Search for the cell housing the specified text and yield its (X, Y) center coordinate. 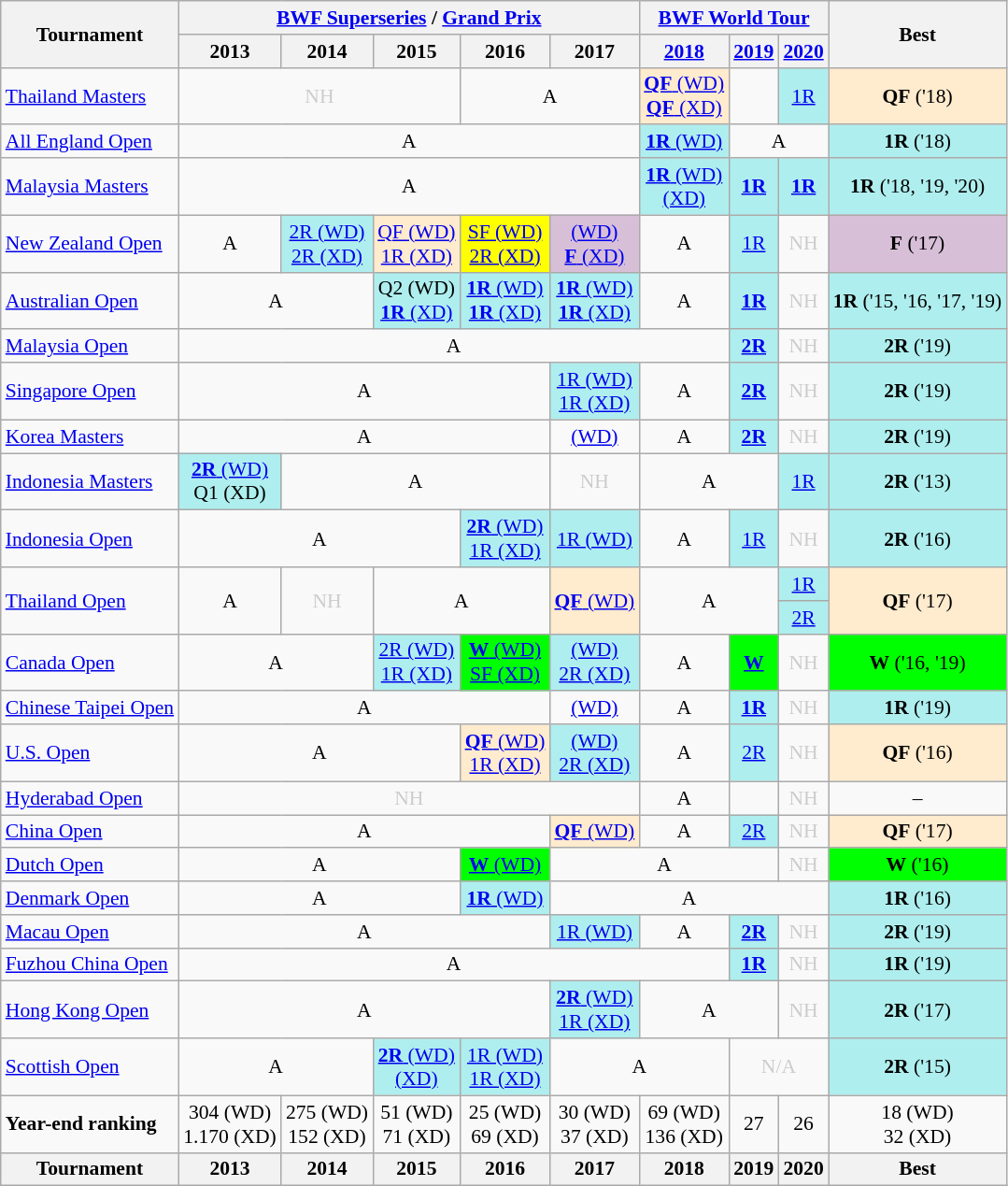
69 (WD)136 (XD) (684, 1123)
New Zealand Open (90, 243)
1R ('16) (917, 898)
Hyderabad Open (90, 798)
W (753, 662)
25 (WD)69 (XD) (505, 1123)
Canada Open (90, 662)
Hong Kong Open (90, 1009)
– (917, 798)
Q2 (WD)1R (XD) (417, 301)
Indonesia Open (90, 538)
Denmark Open (90, 898)
F ('17) (917, 243)
Korea Masters (90, 436)
2R ('17) (917, 1009)
Thailand Open (90, 600)
26 (803, 1123)
51 (WD)71 (XD) (417, 1123)
Scottish Open (90, 1067)
U.S. Open (90, 753)
1R ('18) (917, 142)
Macau Open (90, 932)
QF (WD)QF (XD) (684, 95)
W (WD)SF (XD) (505, 662)
2R (WD)2R (XD) (327, 243)
30 (WD)37 (XD) (594, 1123)
Indonesia Masters (90, 482)
Singapore Open (90, 391)
Malaysia Open (90, 347)
QF ('16) (917, 753)
BWF World Tour (733, 18)
304 (WD)1.170 (XD) (230, 1123)
China Open (90, 832)
W ('16, '19) (917, 662)
27 (753, 1123)
Australian Open (90, 301)
2R ('13) (917, 482)
2R ('16) (917, 538)
BWF Superseries / Grand Prix (409, 18)
(WD)F (XD) (594, 243)
275 (WD)152 (XD) (327, 1123)
W (WD) (505, 865)
Fuzhou China Open (90, 965)
SF (WD)2R (XD) (505, 243)
Year-end ranking (90, 1123)
1R (WD) (XD) (684, 187)
W ('16) (917, 865)
1R ('15, '16, '17, '19) (917, 301)
QF ('18) (917, 95)
2R (WD) Q1 (XD) (230, 482)
Thailand Masters (90, 95)
2R ('15) (917, 1067)
1R ('18, '19, '20) (917, 187)
N/A (779, 1067)
2R (WD) (XD) (417, 1067)
Chinese Taipei Open (90, 708)
All England Open (90, 142)
18 (WD)32 (XD) (917, 1123)
Malaysia Masters (90, 187)
Dutch Open (90, 865)
